Return (x, y) of the center of cell containing provided text 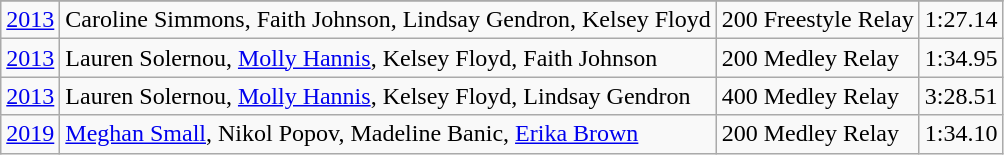
Lauren Solernou, Molly Hannis, Kelsey Floyd, Faith Johnson (388, 58)
1:34.10 (961, 134)
2019 (30, 134)
1:27.14 (961, 20)
400 Medley Relay (818, 96)
200 Freestyle Relay (818, 20)
Lauren Solernou, Molly Hannis, Kelsey Floyd, Lindsay Gendron (388, 96)
1:34.95 (961, 58)
Meghan Small, Nikol Popov, Madeline Banic, Erika Brown (388, 134)
Caroline Simmons, Faith Johnson, Lindsay Gendron, Kelsey Floyd (388, 20)
3:28.51 (961, 96)
